Provide the [X, Y] coordinate of the cell's center where the given text is located.  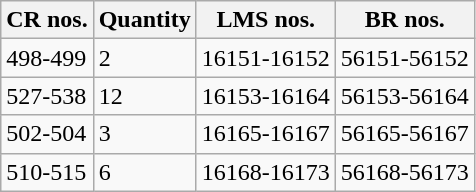
3 [144, 134]
510-515 [47, 172]
56153-56164 [404, 96]
527-538 [47, 96]
56151-56152 [404, 58]
2 [144, 58]
56168-56173 [404, 172]
498-499 [47, 58]
502-504 [47, 134]
16151-16152 [266, 58]
16153-16164 [266, 96]
16168-16173 [266, 172]
12 [144, 96]
56165-56167 [404, 134]
6 [144, 172]
Quantity [144, 20]
BR nos. [404, 20]
LMS nos. [266, 20]
CR nos. [47, 20]
16165-16167 [266, 134]
